Return the (x, y) coordinate for the center point of the cell that contains the specified text.  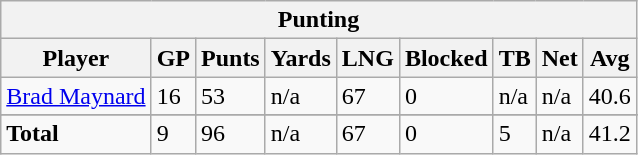
Punting (319, 20)
Yards (300, 58)
40.6 (610, 96)
96 (230, 134)
LNG (368, 58)
Brad Maynard (76, 96)
Punts (230, 58)
16 (173, 96)
Player (76, 58)
9 (173, 134)
5 (514, 134)
Blocked (446, 58)
41.2 (610, 134)
Net (560, 58)
Total (76, 134)
TB (514, 58)
GP (173, 58)
53 (230, 96)
Avg (610, 58)
